From the cell containing the given text, extract its center point as (x, y) coordinate. 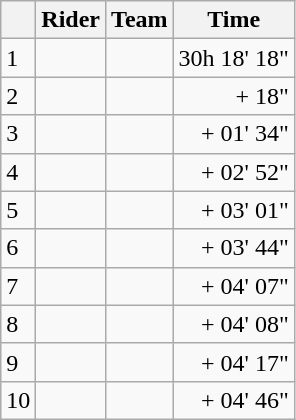
+ 04' 17" (234, 362)
5 (18, 210)
Team (140, 20)
+ 04' 07" (234, 286)
7 (18, 286)
+ 03' 01" (234, 210)
30h 18' 18" (234, 58)
1 (18, 58)
+ 03' 44" (234, 248)
+ 04' 46" (234, 400)
9 (18, 362)
6 (18, 248)
+ 04' 08" (234, 324)
4 (18, 172)
8 (18, 324)
Time (234, 20)
2 (18, 96)
+ 01' 34" (234, 134)
Rider (71, 20)
+ 02' 52" (234, 172)
+ 18" (234, 96)
3 (18, 134)
10 (18, 400)
